Search for the cell housing the specified text and yield its [X, Y] center coordinate. 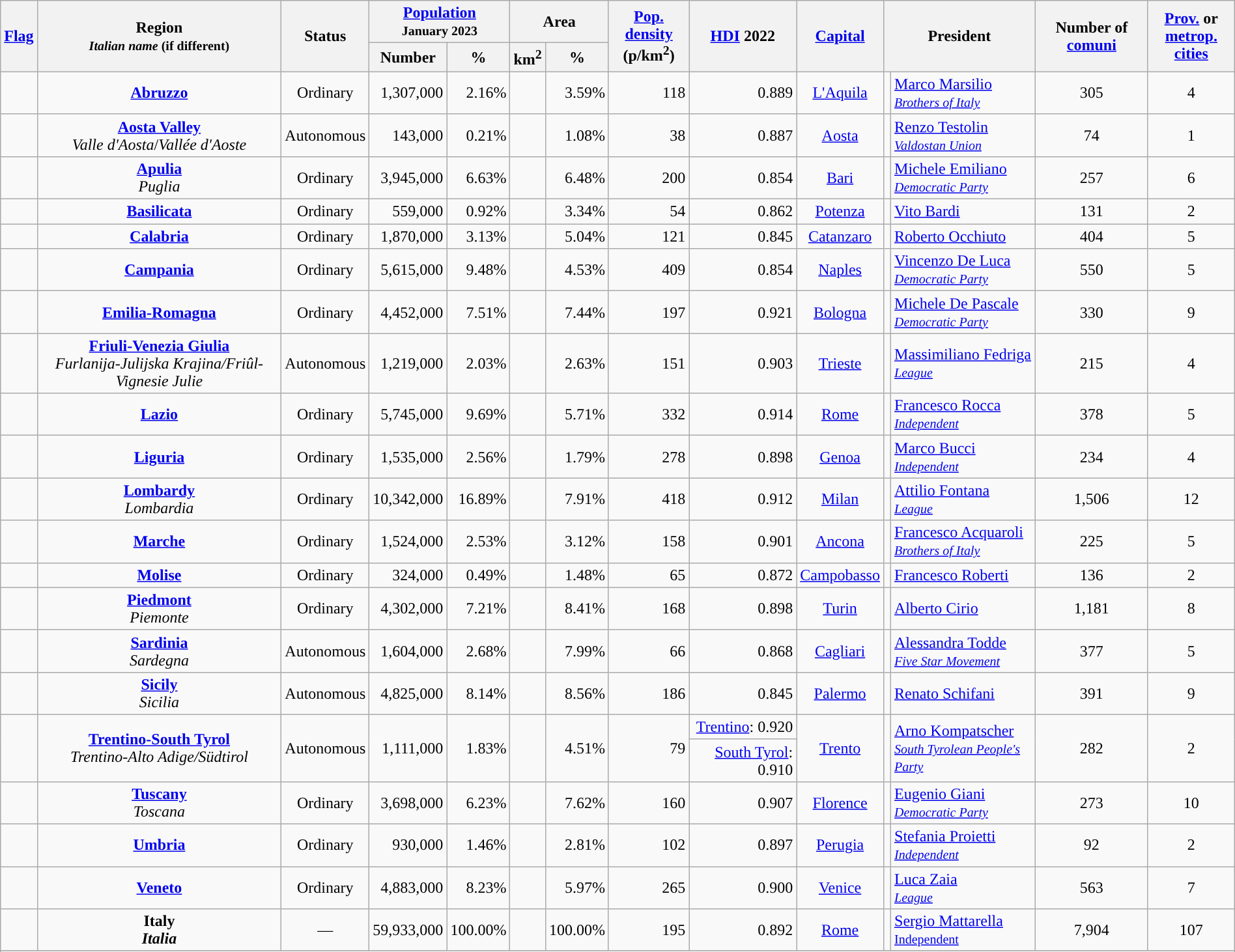
186 [649, 693]
Attilio FontanaLeague [963, 499]
Renzo TestolinValdostan Union [963, 135]
0.903 [743, 363]
3.59% [577, 92]
Calabria [159, 236]
0.897 [743, 845]
President [959, 36]
1.46% [478, 845]
6 [1191, 177]
TuscanyToscana [159, 802]
2.81% [577, 845]
Basilicata [159, 212]
5.04% [577, 236]
10 [1191, 802]
930,000 [408, 845]
2.03% [478, 363]
418 [649, 499]
Alberto Cirio [963, 608]
Trieste [840, 363]
7.51% [478, 313]
330 [1092, 313]
158 [649, 542]
74 [1092, 135]
Sergio MattarellaIndependent [963, 930]
Emilia-Romagna [159, 313]
— [326, 930]
Friuli-Venezia GiuliaFurlanija-Julijska Krajina/Friûl-Vignesie Julie [159, 363]
324,000 [408, 575]
Vincenzo De LucaDemocratic Party [963, 270]
0.914 [743, 414]
7,904 [1092, 930]
7.21% [478, 608]
332 [649, 414]
378 [1092, 414]
65 [649, 575]
54 [649, 212]
5.97% [577, 888]
Marche [159, 542]
0.921 [743, 313]
79 [649, 748]
Trento [840, 748]
8 [1191, 608]
8.23% [478, 888]
Francesco AcquaroliBrothers of Italy [963, 542]
Veneto [159, 888]
Molise [159, 575]
Eugenio GianiDemocratic Party [963, 802]
4,452,000 [408, 313]
Catanzaro [840, 236]
Aosta [840, 135]
SardiniaSardegna [159, 651]
4,825,000 [408, 693]
136 [1092, 575]
HDI 2022 [743, 36]
Campania [159, 270]
107 [1191, 930]
195 [649, 930]
7.91% [577, 499]
Status [326, 36]
Liguria [159, 457]
Francesco Roberti [963, 575]
225 [1092, 542]
Marco BucciIndependent [963, 457]
ItalyItalia [159, 930]
7.99% [577, 651]
4,883,000 [408, 888]
Palermo [840, 693]
1,219,000 [408, 363]
LombardyLombardia [159, 499]
409 [649, 270]
0.49% [478, 575]
151 [649, 363]
3.12% [577, 542]
278 [649, 457]
265 [649, 888]
0.872 [743, 575]
4,302,000 [408, 608]
South Tyrol: 0.910 [743, 761]
404 [1092, 236]
4.53% [577, 270]
8.14% [478, 693]
1,181 [1092, 608]
0.21% [478, 135]
Michele EmilianoDemocratic Party [963, 177]
1.48% [577, 575]
Milan [840, 499]
1,111,000 [408, 748]
Naples [840, 270]
0.862 [743, 212]
Number of comuni [1092, 36]
10,342,000 [408, 499]
8.56% [577, 693]
km2 [528, 57]
559,000 [408, 212]
Bologna [840, 313]
1 [1191, 135]
234 [1092, 457]
Venice [840, 888]
1,506 [1092, 499]
Michele De PascaleDemocratic Party [963, 313]
0.901 [743, 542]
200 [649, 177]
282 [1092, 748]
2.53% [478, 542]
257 [1092, 177]
Turin [840, 608]
1,870,000 [408, 236]
PiedmontPiemonte [159, 608]
0.887 [743, 135]
143,000 [408, 135]
Stefania ProiettiIndependent [963, 845]
0.912 [743, 499]
1,307,000 [408, 92]
7.44% [577, 313]
1.83% [478, 748]
Marco MarsilioBrothers of Italy [963, 92]
SicilySicilia [159, 693]
2.63% [577, 363]
6.48% [577, 177]
0.892 [743, 930]
6.63% [478, 177]
8.41% [577, 608]
7.62% [577, 802]
Umbria [159, 845]
215 [1092, 363]
PopulationJanuary 2023 [440, 22]
Renato Schifani [963, 693]
5,615,000 [408, 270]
0.907 [743, 802]
Area [559, 22]
ApuliaPuglia [159, 177]
66 [649, 651]
550 [1092, 270]
563 [1092, 888]
92 [1092, 845]
3,698,000 [408, 802]
1,535,000 [408, 457]
Abruzzo [159, 92]
38 [649, 135]
Aosta ValleyValle d'Aosta/Vallée d'Aoste [159, 135]
Ancona [840, 542]
4.51% [577, 748]
Perugia [840, 845]
L'Aquila [840, 92]
160 [649, 802]
Francesco RoccaIndependent [963, 414]
Number [408, 57]
Alessandra ToddeFive Star Movement [963, 651]
391 [1092, 693]
Massimiliano FedrigaLeague [963, 363]
Lazio [159, 414]
16.89% [478, 499]
59,933,000 [408, 930]
6.23% [478, 802]
1,604,000 [408, 651]
Pop. density(p/km2) [649, 36]
Genoa [840, 457]
Trentino: 0.920 [743, 727]
2.16% [478, 92]
102 [649, 845]
1.79% [577, 457]
0.92% [478, 212]
Prov. ormetrop. cities [1191, 36]
Arno KompatscherSouth Tyrolean People's Party [963, 748]
2.68% [478, 651]
Florence [840, 802]
377 [1092, 651]
5.71% [577, 414]
7 [1191, 888]
1.08% [577, 135]
0.889 [743, 92]
Cagliari [840, 651]
305 [1092, 92]
0.900 [743, 888]
9.69% [478, 414]
121 [649, 236]
12 [1191, 499]
Roberto Occhiuto [963, 236]
RegionItalian name (if different) [159, 36]
Vito Bardi [963, 212]
Trentino-South TyrolTrentino-Alto Adige/Südtirol [159, 748]
2.56% [478, 457]
273 [1092, 802]
5,745,000 [408, 414]
Capital [840, 36]
Potenza [840, 212]
118 [649, 92]
168 [649, 608]
Luca ZaiaLeague [963, 888]
0.868 [743, 651]
Campobasso [840, 575]
1,524,000 [408, 542]
197 [649, 313]
131 [1092, 212]
3,945,000 [408, 177]
3.13% [478, 236]
Flag [19, 36]
9.48% [478, 270]
Bari [840, 177]
3.34% [577, 212]
